Capture the cell that displays the provided text and extract its (x, y) central coordinate. 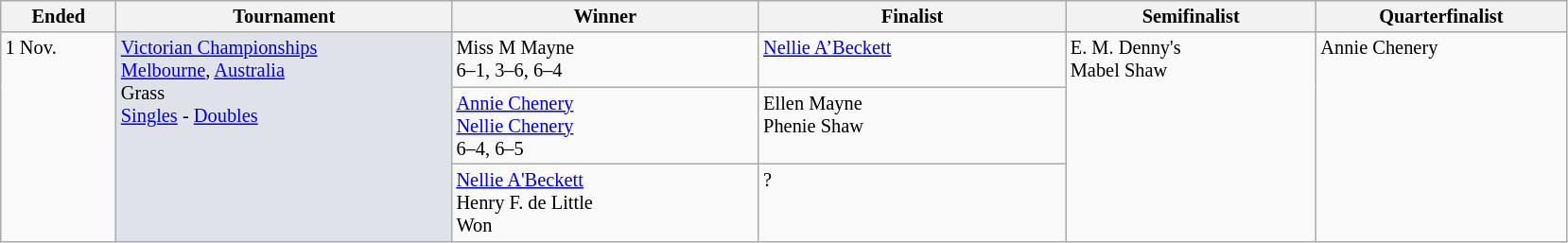
Miss M Mayne6–1, 3–6, 6–4 (605, 60)
Tournament (284, 16)
E. M. Denny's Mabel Shaw (1192, 136)
Ended (59, 16)
? (912, 202)
Victorian ChampionshipsMelbourne, AustraliaGrassSingles - Doubles (284, 136)
Nellie A'Beckett Henry F. de Little Won (605, 202)
Winner (605, 16)
1 Nov. (59, 136)
Ellen Mayne Phenie Shaw (912, 126)
Semifinalist (1192, 16)
Annie Chenery (1441, 136)
Annie Chenery Nellie Chenery6–4, 6–5 (605, 126)
Quarterfinalist (1441, 16)
Nellie A’Beckett (912, 60)
Finalist (912, 16)
